Output the [x, y] coordinate of the center of the cell containing the given text.  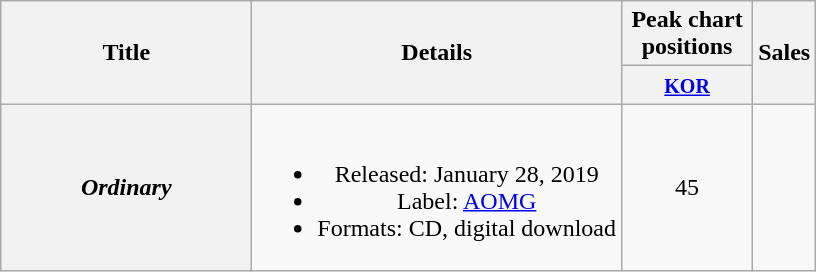
Peak chart positions [688, 34]
Ordinary [126, 188]
Sales [784, 52]
Details [437, 52]
Title [126, 52]
Released: January 28, 2019Label: AOMGFormats: CD, digital download [437, 188]
KOR [688, 85]
45 [688, 188]
